Locate the cell with the specified text and output its [x, y] center coordinate. 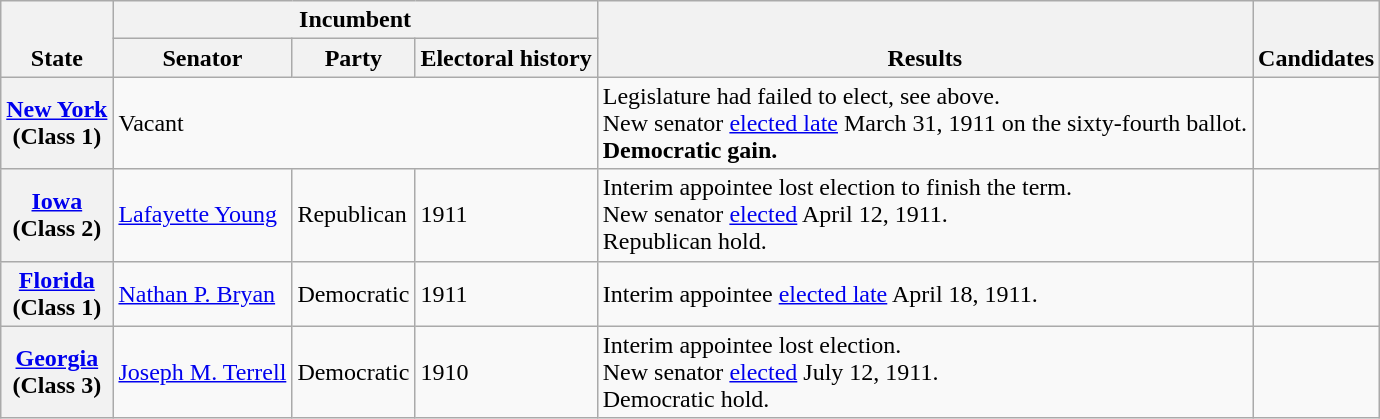
Joseph M. Terrell [202, 372]
Senator [202, 58]
Vacant [355, 123]
Lafayette Young [202, 215]
Interim appointee lost election.New senator elected July 12, 1911.Democratic hold. [924, 372]
New York(Class 1) [57, 123]
Incumbent [355, 20]
1910 [506, 372]
Party [354, 58]
Republican [354, 215]
Candidates [1316, 39]
Interim appointee lost election to finish the term.New senator elected April 12, 1911.Republican hold. [924, 215]
Electoral history [506, 58]
Legislature had failed to elect, see above.New senator elected late March 31, 1911 on the sixty-fourth ballot.Democratic gain. [924, 123]
Georgia(Class 3) [57, 372]
Nathan P. Bryan [202, 294]
Iowa(Class 2) [57, 215]
Florida(Class 1) [57, 294]
Results [924, 39]
State [57, 39]
Interim appointee elected late April 18, 1911. [924, 294]
